Provide the [X, Y] coordinate of the cell's center where the given text is located.  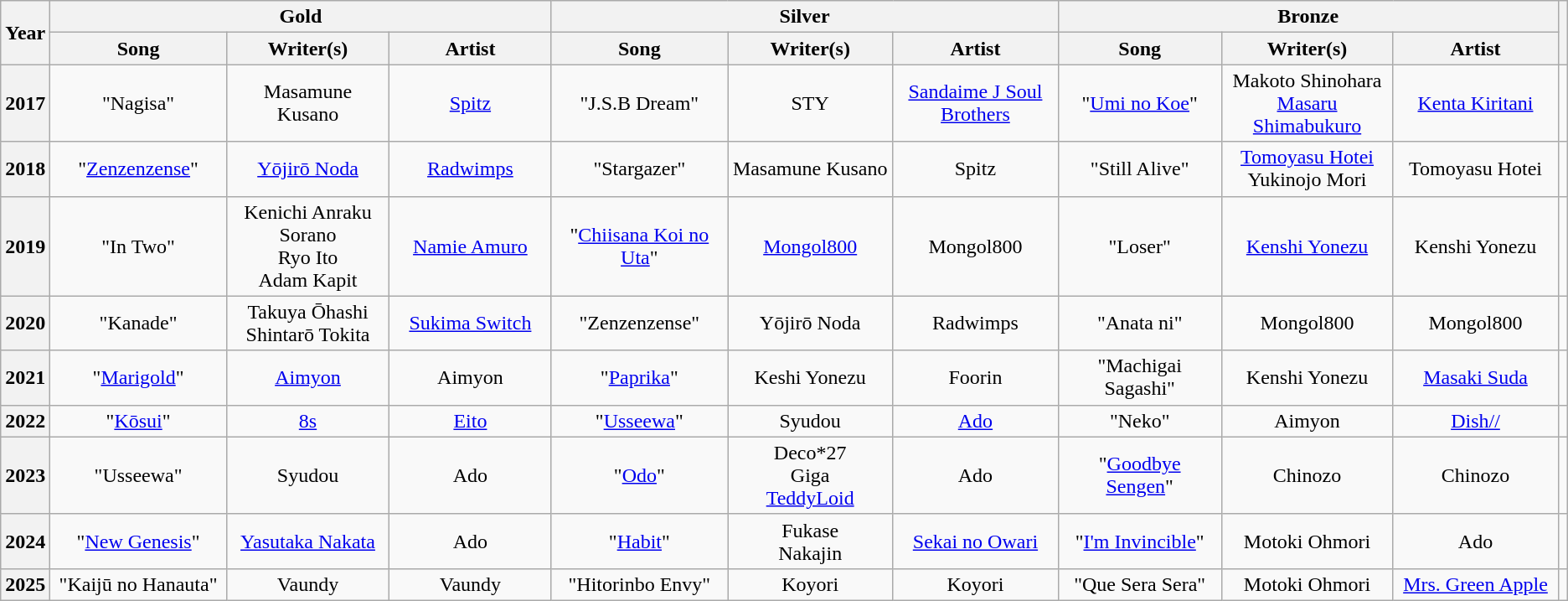
"Habit" [639, 541]
"Still Alive" [1139, 169]
Eito [471, 421]
Kenichi AnrakuSoranoRyo ItoAdam Kapit [307, 246]
Keshi Yonezu [811, 377]
Kenta Kiritani [1476, 103]
2019 [25, 246]
"Chiisana Koi no Uta" [639, 246]
2021 [25, 377]
"Kanade" [138, 324]
2024 [25, 541]
Deco*27GigaTeddyLoid [811, 475]
Bronze [1308, 17]
Sekai no Owari [975, 541]
2018 [25, 169]
Tomoyasu Hotei [1476, 169]
Year [25, 33]
STY [811, 103]
"I'm Invincible" [1139, 541]
2025 [25, 584]
8s [307, 421]
"Paprika" [639, 377]
"Umi no Koe" [1139, 103]
"J.S.B Dream" [639, 103]
"Marigold" [138, 377]
Tomoyasu HoteiYukinojo Mori [1307, 169]
"Machigai Sagashi" [1139, 377]
Yasutaka Nakata [307, 541]
FukaseNakajin [811, 541]
"Stargazer" [639, 169]
Dish// [1476, 421]
"In Two" [138, 246]
"Kaijū no Hanauta" [138, 584]
2020 [25, 324]
2017 [25, 103]
2022 [25, 421]
"Loser" [1139, 246]
"Hitorinbo Envy" [639, 584]
Makoto ShinoharaMasaru Shimabukuro [1307, 103]
Gold [301, 17]
"Que Sera Sera" [1139, 584]
Foorin [975, 377]
Masaki Suda [1476, 377]
"New Genesis" [138, 541]
2023 [25, 475]
"Neko" [1139, 421]
"Goodbye Sengen" [1139, 475]
"Kōsui" [138, 421]
Sukima Switch [471, 324]
Mrs. Green Apple [1476, 584]
"Odo" [639, 475]
Namie Amuro [471, 246]
Sandaime J Soul Brothers [975, 103]
Silver [804, 17]
Takuya ŌhashiShintarō Tokita [307, 324]
"Nagisa" [138, 103]
"Anata ni" [1139, 324]
